Search for the cell housing the specified text and yield its [X, Y] center coordinate. 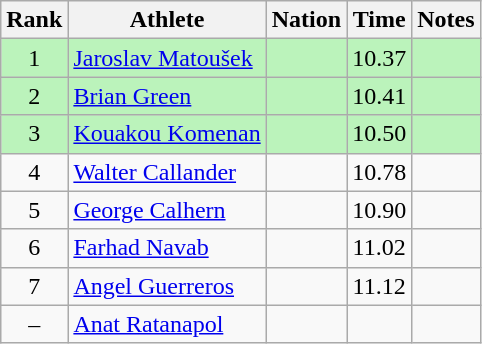
Time [380, 20]
5 [34, 210]
Walter Callander [167, 172]
10.50 [380, 134]
2 [34, 96]
1 [34, 58]
– [34, 324]
7 [34, 286]
Brian Green [167, 96]
Notes [446, 20]
10.90 [380, 210]
Angel Guerreros [167, 286]
Anat Ratanapol [167, 324]
George Calhern [167, 210]
Kouakou Komenan [167, 134]
11.02 [380, 248]
11.12 [380, 286]
10.41 [380, 96]
Rank [34, 20]
6 [34, 248]
Nation [306, 20]
4 [34, 172]
10.78 [380, 172]
Athlete [167, 20]
Farhad Navab [167, 248]
10.37 [380, 58]
3 [34, 134]
Jaroslav Matoušek [167, 58]
